Capture the cell that displays the provided text and extract its (x, y) central coordinate. 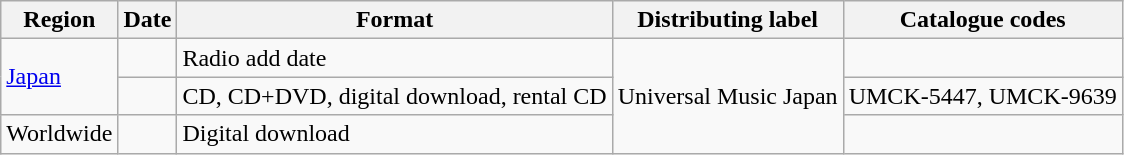
CD, CD+DVD, digital download, rental CD (394, 96)
UMCK-5447, UMCK-9639 (982, 96)
Date (148, 20)
Japan (60, 77)
Universal Music Japan (728, 96)
Worldwide (60, 134)
Radio add date (394, 58)
Digital download (394, 134)
Catalogue codes (982, 20)
Distributing label (728, 20)
Region (60, 20)
Format (394, 20)
